Identify which cell holds the provided text, then report its [X, Y] central coordinate. 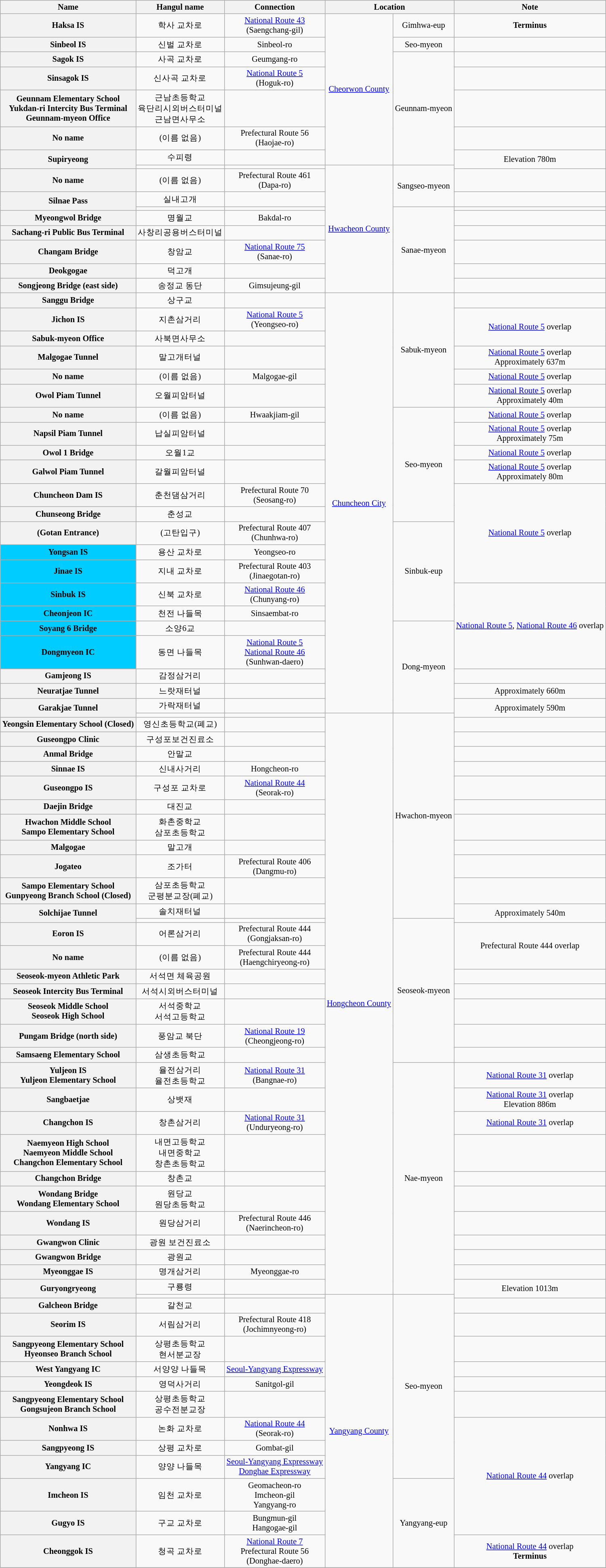
신사곡 교차로 [180, 78]
Supiryeong [68, 159]
상평 교차로 [180, 1448]
Prefectural Route 461(Dapa-ro) [275, 180]
Gamjeong IS [68, 676]
Sanae-myeon [423, 250]
Hwacheon County [359, 229]
Note [530, 7]
Prefectural Route 403(Jinaegotan-ro) [275, 571]
Sinsagok IS [68, 78]
구성포 교차로 [180, 788]
구룡령 [180, 1287]
명월교 [180, 218]
갈월피암터널 [180, 472]
Seoul-Yangyang Expressway [275, 1369]
Eoron IS [68, 934]
Malgogae [68, 847]
National Route 5 overlapApproximately 40m [530, 396]
Dong-myeon [423, 667]
Gombat-gil [275, 1448]
소양6교 [180, 628]
오월피암터널 [180, 396]
Hangul name [180, 7]
구성포보건진료소 [180, 739]
Approximately 660m [530, 691]
National Route 44 overlap [530, 1476]
Anmal Bridge [68, 754]
Yeongseo-ro [275, 552]
Guryongryeong [68, 1289]
사창리공용버스터미널 [180, 233]
광원 보건진료소 [180, 1243]
Hwachon Middle SchoolSampo Elementary School [68, 827]
Sinsaembat-ro [275, 614]
Chuncheon City [359, 503]
서석면 체육공원 [180, 976]
Sampo Elementary SchoolGunpyeong Branch School (Closed) [68, 891]
납실피암터널 [180, 434]
상평초등학교현서분교장 [180, 1349]
Yeongdeok IS [68, 1384]
Yangyang-eup [423, 1523]
Jogateo [68, 866]
Changam Bridge [68, 252]
상뱃재 [180, 1100]
Hongcheon-ro [275, 769]
Sinbuk IS [68, 594]
Sabuk-myeon Office [68, 338]
Sachang-ri Public Bus Terminal [68, 233]
상평초등학교공수전분교장 [180, 1404]
풍암교 북단 [180, 1036]
솔치재터널 [180, 911]
National Route 31(Unduryeong-ro) [275, 1123]
Nae-myeon [423, 1178]
서석시외버스터미널 [180, 991]
신벌 교차로 [180, 44]
신북 교차로 [180, 594]
Sanggu Bridge [68, 300]
대진교 [180, 807]
Sangpyeong Elementary SchoolHyeonseo Branch School [68, 1349]
National Route 75(Sanae-ro) [275, 252]
Changchon IS [68, 1123]
Yongsan IS [68, 552]
Dongmyeon IC [68, 652]
Chuncheon Dam IS [68, 495]
춘천댐삼거리 [180, 495]
서림삼거리 [180, 1325]
Pungam Bridge (north side) [68, 1036]
화촌중학교삼포초등학교 [180, 827]
Prefectural Route 444 overlap [530, 945]
사북면사무소 [180, 338]
Galcheon Bridge [68, 1306]
Owol Piam Tunnel [68, 396]
Prefectural Route 70(Seosang-ro) [275, 495]
Sinbeol-ro [275, 44]
Sinbeol IS [68, 44]
Samsaeng Elementary School [68, 1054]
Myeonggae-ro [275, 1272]
Sangseo-myeon [423, 186]
Seoseok-myeon [423, 990]
Prefectural Route 407(Chunhwa-ro) [275, 533]
Bungmun-gilHangogae-gil [275, 1523]
춘성교 [180, 514]
Gimsujeung-gil [275, 286]
National Route 5National Route 46(Sunhwan-daero) [275, 652]
가락재터널 [180, 706]
Cheorwon County [359, 89]
Approximately 590m [530, 707]
Hongcheon County [359, 1004]
Prefectural Route 444(Gongjaksan-ro) [275, 934]
실내고개 [180, 199]
National Route 46(Chunyang-ro) [275, 594]
영덕사거리 [180, 1384]
National Route 5(Yeongseo-ro) [275, 319]
말고개터널 [180, 357]
Bakdal-ro [275, 218]
Prefectural Route 418(Jochimnyeong-ro) [275, 1325]
Seoseok Intercity Bus Terminal [68, 991]
광원교 [180, 1257]
동면 나들목 [180, 652]
Sabuk-myeon [423, 350]
National Route 44 overlapTerminus [530, 1551]
서석중학교서석고등학교 [180, 1011]
Gwangwon Clinic [68, 1243]
Malgogae-gil [275, 376]
Wondang BridgeWondang Elementary School [68, 1199]
창촌삼거리 [180, 1123]
National Route 7Prefectural Route 56(Donghae-daero) [275, 1551]
학사 교차로 [180, 25]
Prefectural Route 406(Dangmu-ro) [275, 866]
Galwol Piam Tunnel [68, 472]
창암교 [180, 252]
Garakjae Tunnel [68, 707]
Connection [275, 7]
Yangyang County [359, 1431]
천전 나들목 [180, 614]
청곡 교차로 [180, 1551]
오월1교 [180, 453]
양양 나들목 [180, 1467]
Naemyeon High SchoolNaemyeon Middle SchoolChangchon Elementary School [68, 1153]
말고개 [180, 847]
용산 교차로 [180, 552]
Guseongpo Clinic [68, 739]
사곡 교차로 [180, 59]
조가터 [180, 866]
Seoseok-myeon Athletic Park [68, 976]
Location [389, 7]
Sangpyeong Elementary SchoolGongsujeon Branch School [68, 1404]
Deokgogae [68, 270]
Jichon IS [68, 319]
원당교원당초등학교 [180, 1199]
National Route 5 overlapApproximately 75m [530, 434]
Name [68, 7]
Malgogae Tunnel [68, 357]
Elevation 1013m [530, 1289]
삼포초등학교군평분교장(폐교) [180, 891]
Myeonggae IS [68, 1272]
명개삼거리 [180, 1272]
Chunseong Bridge [68, 514]
Seoseok Middle SchoolSeoseok High School [68, 1011]
Geunnam-myeon [423, 108]
영신초등학교(폐교) [180, 724]
논화 교차로 [180, 1429]
Solchijae Tunnel [68, 913]
National Route 31 overlapElevation 886m [530, 1100]
Sinnae IS [68, 769]
신내사거리 [180, 769]
(고탄입구) [180, 533]
Sinbuk-eup [423, 571]
(Gotan Entrance) [68, 533]
송정교 동단 [180, 286]
Prefectural Route 56(Haojae-ro) [275, 138]
Hwachon-myeon [423, 815]
Gugyo IS [68, 1523]
안말교 [180, 754]
Prefectural Route 444(Haengchiryeong-ro) [275, 957]
Yangyang IC [68, 1467]
Cheonggok IS [68, 1551]
Prefectural Route 446(Naerincheon-ro) [275, 1223]
National Route 5 overlapApproximately 80m [530, 472]
Geumgang-ro [275, 59]
Seorim IS [68, 1325]
율전삼거리율전초등학교 [180, 1075]
Gwangwon Bridge [68, 1257]
Jinae IS [68, 571]
National Route 43(Saengchang-gil) [275, 25]
Approximately 540m [530, 913]
Seoul-Yangyang ExpresswayDonghae Expressway [275, 1467]
Elevation 780m [530, 159]
근남초등학교육단리시외버스터미널근남면사무소 [180, 108]
Sagok IS [68, 59]
수피령 [180, 157]
구교 교차로 [180, 1523]
Cheonjeon IC [68, 614]
지내 교차로 [180, 571]
내면고등학교내면중학교창촌초등학교 [180, 1153]
Myeongwol Bridge [68, 218]
National Route 5, National Route 46 overlap [530, 626]
Napsil Piam Tunnel [68, 434]
Geunnam Elementary SchoolYukdan-ri Intercity Bus TerminalGeunnam-myeon Office [68, 108]
덕고개 [180, 270]
Sangbaetjae [68, 1100]
느랏재터널 [180, 691]
National Route 31(Bangnae-ro) [275, 1075]
지촌삼거리 [180, 319]
Yuljeon ISYuljeon Elementary School [68, 1075]
갈천교 [180, 1306]
Changchon Bridge [68, 1179]
임천 교차로 [180, 1495]
Silnae Pass [68, 201]
Soyang 6 Bridge [68, 628]
Terminus [530, 25]
National Route 19(Cheongjeong-ro) [275, 1036]
Imcheon IS [68, 1495]
상구교 [180, 300]
Hwaakjiam-gil [275, 414]
Sanitgol-gil [275, 1384]
Nonhwa IS [68, 1429]
Haksa IS [68, 25]
Yeongsin Elementary School (Closed) [68, 724]
Songjeong Bridge (east side) [68, 286]
Neuratjae Tunnel [68, 691]
Daejin Bridge [68, 807]
Guseongpo IS [68, 788]
창촌교 [180, 1179]
삼생초등학교 [180, 1054]
National Route 5 overlapApproximately 637m [530, 357]
Sangpyeong IS [68, 1448]
Owol 1 Bridge [68, 453]
Wondang IS [68, 1223]
원당삼거리 [180, 1223]
Gimhwa-eup [423, 25]
West Yangyang IC [68, 1369]
어론삼거리 [180, 934]
Geomacheon-roImcheon-gilYangyang-ro [275, 1495]
서양양 나들목 [180, 1369]
National Route 5(Hoguk-ro) [275, 78]
감정삼거리 [180, 676]
